Capture the cell that displays the provided text and extract its (X, Y) central coordinate. 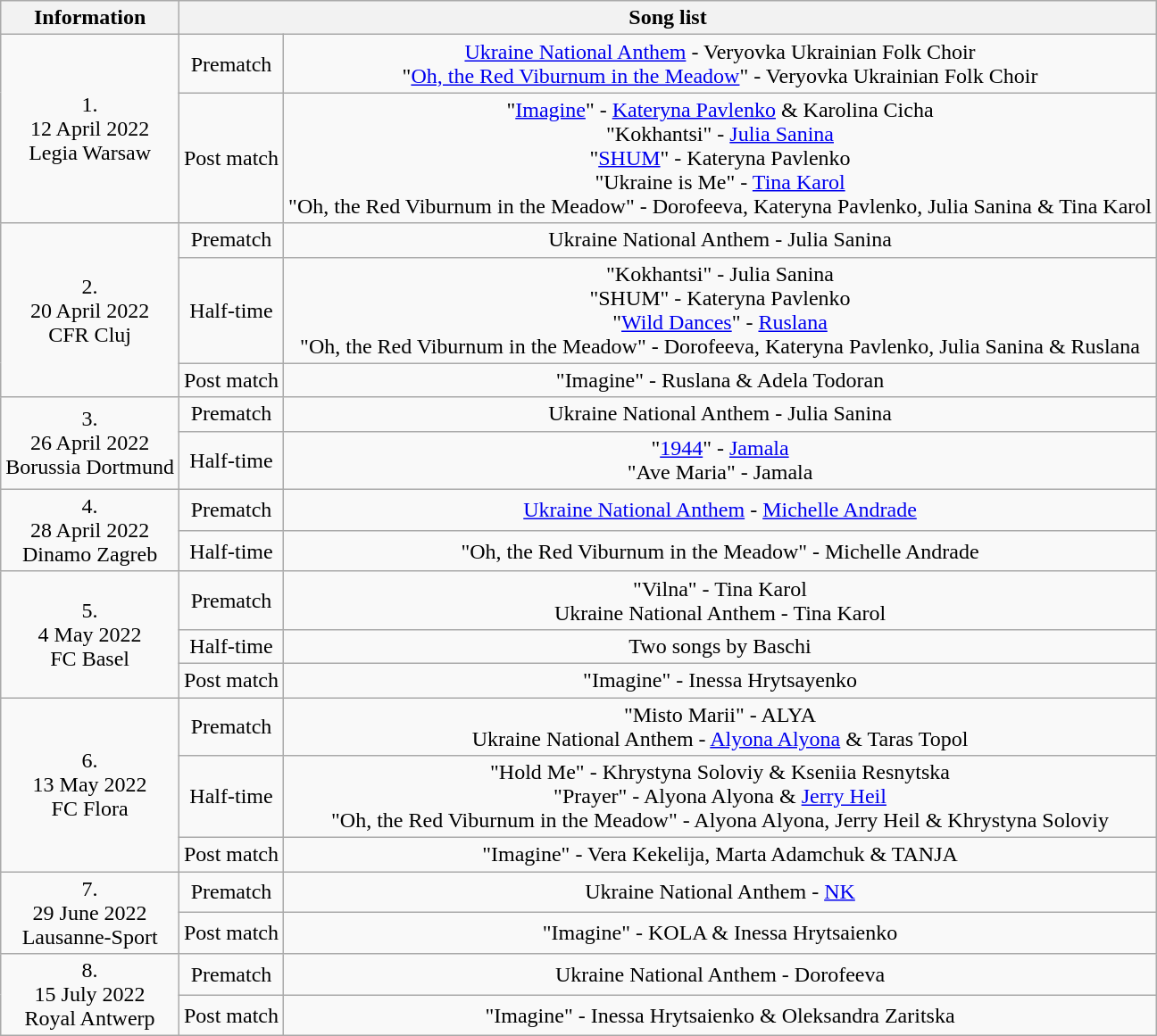
Ukraine National Anthem - Dorofeeva (720, 974)
"1944" - Jamala"Ave Maria" - Jamala (720, 460)
Song list (668, 18)
Ukraine National Anthem - Veryovka Ukrainian Folk Choir"Oh, the Red Viburnum in the Meadow" - Veryovka Ukrainian Folk Choir (720, 64)
"Imagine" - Inessa Hrytsayenko (720, 680)
Two songs by Baschi (720, 646)
"Imagine" - Vera Kekelija, Marta Adamchuk & TANJA (720, 855)
6.13 May 2022FC Flora (90, 785)
"Vilna" - Tina KarolUkraine National Anthem - Tina Karol (720, 600)
8.15 July 2022Royal Antwerp (90, 995)
1.12 April 2022Legia Warsaw (90, 128)
3.26 April 2022Borussia Dortmund (90, 443)
"Imagine" - KOLA & Inessa Hrytsaienko (720, 933)
Information (90, 18)
"Imagine" - Ruslana & Adela Todoran (720, 380)
"Imagine" - Inessa Hrytsaienko & Oleksandra Zaritska (720, 1015)
Ukraine National Anthem - NK (720, 892)
5.4 May 2022FC Basel (90, 634)
Ukraine National Anthem - Michelle Andrade (720, 510)
2.20 April 2022CFR Cluj (90, 311)
4.28 April 2022Dinamo Zagreb (90, 530)
7.29 June 2022Lausanne-Sport (90, 913)
"Misto Marii" - ALYAUkraine National Anthem - Alyona Alyona & Taras Topol (720, 726)
"Oh, the Red Viburnum in the Meadow" - Michelle Andrade (720, 551)
